For the text-containing cell, return its midpoint in [x, y] coordinate format. 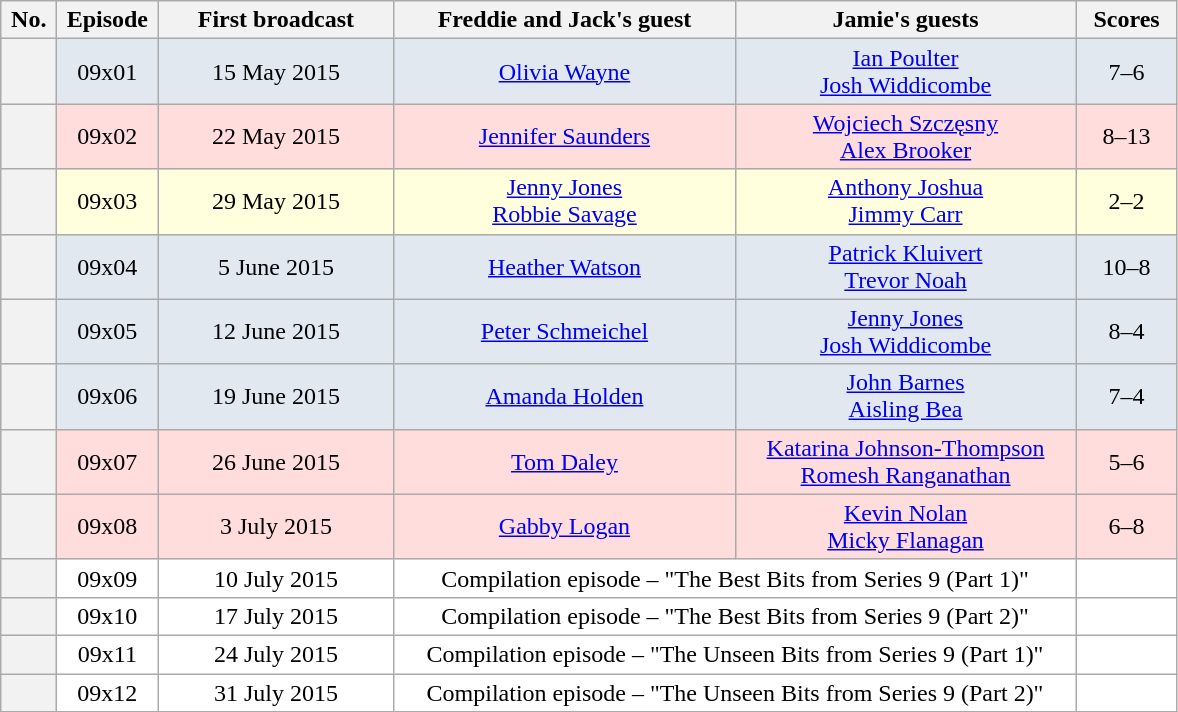
No. [29, 20]
Scores [1126, 20]
Episode [108, 20]
Compilation episode – "The Unseen Bits from Series 9 (Part 2)" [735, 693]
10 July 2015 [276, 578]
09x09 [108, 578]
09x10 [108, 616]
17 July 2015 [276, 616]
2–2 [1126, 202]
Ian PoulterJosh Widdicombe [906, 72]
09x03 [108, 202]
09x05 [108, 332]
09x06 [108, 396]
Compilation episode – "The Best Bits from Series 9 (Part 2)" [735, 616]
Jenny JonesRobbie Savage [564, 202]
John BarnesAisling Bea [906, 396]
10–8 [1126, 266]
7–6 [1126, 72]
Anthony JoshuaJimmy Carr [906, 202]
Jamie's guests [906, 20]
Katarina Johnson-ThompsonRomesh Ranganathan [906, 462]
8–13 [1126, 136]
09x12 [108, 693]
First broadcast [276, 20]
Peter Schmeichel [564, 332]
Compilation episode – "The Best Bits from Series 9 (Part 1)" [735, 578]
Compilation episode – "The Unseen Bits from Series 9 (Part 1)" [735, 654]
Olivia Wayne [564, 72]
22 May 2015 [276, 136]
Amanda Holden [564, 396]
29 May 2015 [276, 202]
7–4 [1126, 396]
3 July 2015 [276, 526]
5 June 2015 [276, 266]
12 June 2015 [276, 332]
Jenny JonesJosh Widdicombe [906, 332]
Tom Daley [564, 462]
19 June 2015 [276, 396]
Patrick KluivertTrevor Noah [906, 266]
09x01 [108, 72]
8–4 [1126, 332]
Kevin NolanMicky Flanagan [906, 526]
09x04 [108, 266]
09x08 [108, 526]
09x02 [108, 136]
6–8 [1126, 526]
09x07 [108, 462]
Heather Watson [564, 266]
5–6 [1126, 462]
26 June 2015 [276, 462]
09x11 [108, 654]
Wojciech SzczęsnyAlex Brooker [906, 136]
15 May 2015 [276, 72]
Gabby Logan [564, 526]
31 July 2015 [276, 693]
24 July 2015 [276, 654]
Jennifer Saunders [564, 136]
Freddie and Jack's guest [564, 20]
